Capture the cell that displays the provided text and extract its (x, y) central coordinate. 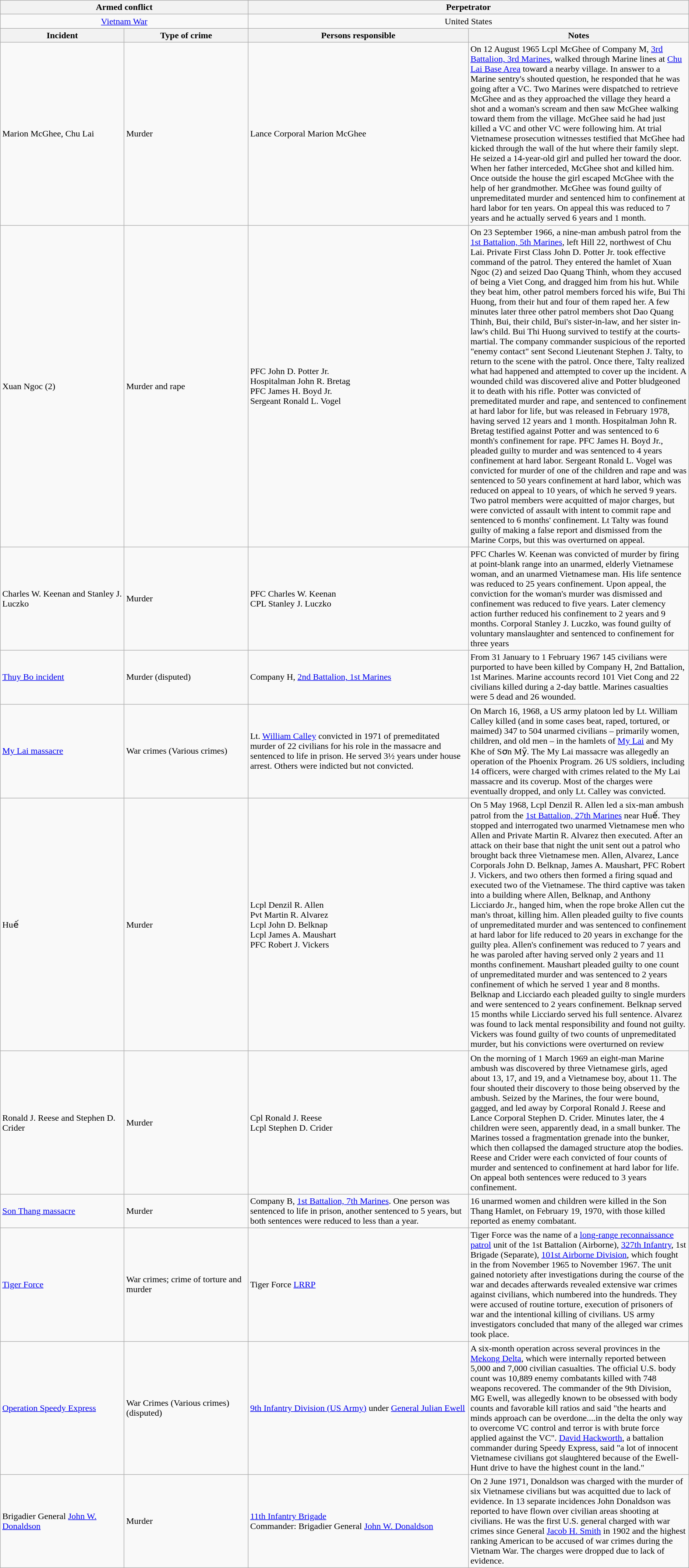
Huế (63, 925)
11th Infantry BrigadeCommander: Brigadier General John W. Donaldson (358, 1521)
Brigadier General John W. Donaldson (63, 1521)
PFC John D. Potter Jr.Hospitalman John R. BretagPFC James H. Boyd Jr.Sergeant Ronald L. Vogel (358, 386)
United States (468, 21)
Operation Speedy Express (63, 1408)
PFC Charles W. KeenanCPL Stanley J. Luczko (358, 599)
War Crimes (Various crimes)(disputed) (186, 1408)
Tiger Force LRRP (358, 1284)
Cpl Ronald J. ReeseLcpl Stephen D. Crider (358, 1123)
Vietnam War (124, 21)
Type of crime (186, 35)
Charles W. Keenan and Stanley J. Luczko (63, 599)
Perpetrator (468, 7)
Son Thang massacre (63, 1211)
Lcpl Denzil R. AllenPvt Martin R. AlvarezLcpl John D. BelknapLcpl James A. MaushartPFC Robert J. Vickers (358, 925)
16 unarmed women and children were killed in the Son Thang Hamlet, on February 19, 1970, with those killed reported as enemy combatant. (579, 1211)
Murder and rape (186, 386)
War crimes (Various crimes) (186, 751)
Notes (579, 35)
Thuy Bo incident (63, 677)
Xuan Ngoc (2) (63, 386)
Company H, 2nd Battalion, 1st Marines (358, 677)
Armed conflict (124, 7)
Incident (63, 35)
Murder (disputed) (186, 677)
War crimes; crime of torture and murder (186, 1284)
Ronald J. Reese and Stephen D. Crider (63, 1123)
Lance Corporal Marion McGhee (358, 134)
Tiger Force (63, 1284)
My Lai massacre (63, 751)
Marion McGhee, Chu Lai (63, 134)
9th Infantry Division (US Army) under General Julian Ewell (358, 1408)
Persons responsible (358, 35)
